Extract the [X, Y] coordinate from the center of the cell holding the provided text.  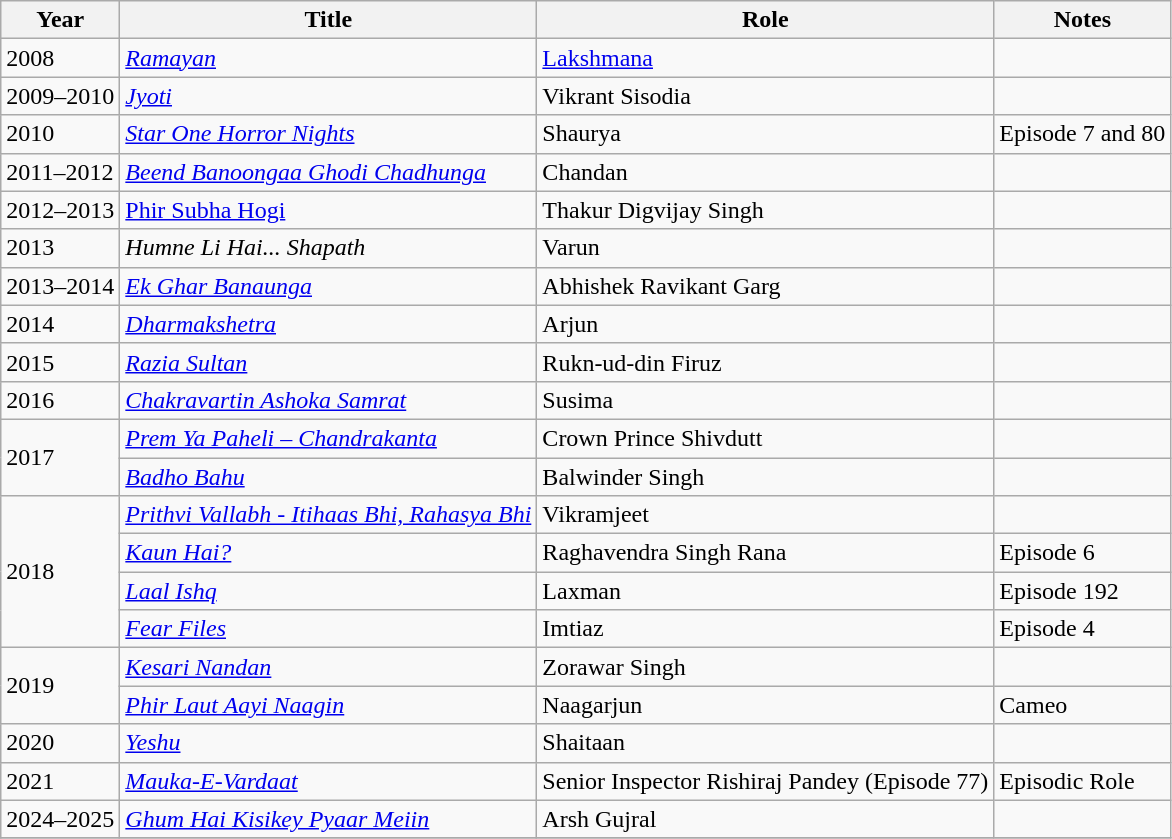
Laal Ishq [328, 591]
2020 [60, 743]
Rukn-ud-din Firuz [766, 362]
2012–2013 [60, 210]
Dharmakshetra [328, 324]
2019 [60, 686]
Prem Ya Paheli – Chandrakanta [328, 438]
Kesari Nandan [328, 667]
Episode 4 [1082, 629]
Shaurya [766, 134]
2017 [60, 457]
Role [766, 20]
Episode 7 and 80 [1082, 134]
Ek Ghar Banaunga [328, 286]
Mauka-E-Vardaat [328, 781]
Prithvi Vallabh - Itihaas Bhi, Rahasya Bhi [328, 515]
Episode 192 [1082, 591]
2013 [60, 248]
2010 [60, 134]
Senior Inspector Rishiraj Pandey (Episode 77) [766, 781]
2018 [60, 572]
Chakravartin Ashoka Samrat [328, 400]
Phir Subha Hogi [328, 210]
Beend Banoongaa Ghodi Chadhunga [328, 172]
Naagarjun [766, 705]
Lakshmana [766, 58]
Balwinder Singh [766, 477]
Phir Laut Aayi Naagin [328, 705]
Yeshu [328, 743]
Episodic Role [1082, 781]
Shaitaan [766, 743]
2011–2012 [60, 172]
2013–2014 [60, 286]
Title [328, 20]
Laxman [766, 591]
Vikrant Sisodia [766, 96]
Notes [1082, 20]
Crown Prince Shivdutt [766, 438]
Imtiaz [766, 629]
2009–2010 [60, 96]
Razia Sultan [328, 362]
Kaun Hai? [328, 553]
Ramayan [328, 58]
2021 [60, 781]
Susima [766, 400]
Episode 6 [1082, 553]
2008 [60, 58]
Abhishek Ravikant Garg [766, 286]
Ghum Hai Kisikey Pyaar Meiin [328, 819]
Vikramjeet [766, 515]
Chandan [766, 172]
Cameo [1082, 705]
Thakur Digvijay Singh [766, 210]
Humne Li Hai... Shapath [328, 248]
Badho Bahu [328, 477]
Star One Horror Nights [328, 134]
Year [60, 20]
Jyoti [328, 96]
2015 [60, 362]
2024–2025 [60, 819]
Varun [766, 248]
2014 [60, 324]
Raghavendra Singh Rana [766, 553]
Arsh Gujral [766, 819]
Zorawar Singh [766, 667]
2016 [60, 400]
Arjun [766, 324]
Fear Files [328, 629]
